From the cell containing the given text, extract its center point as (x, y) coordinate. 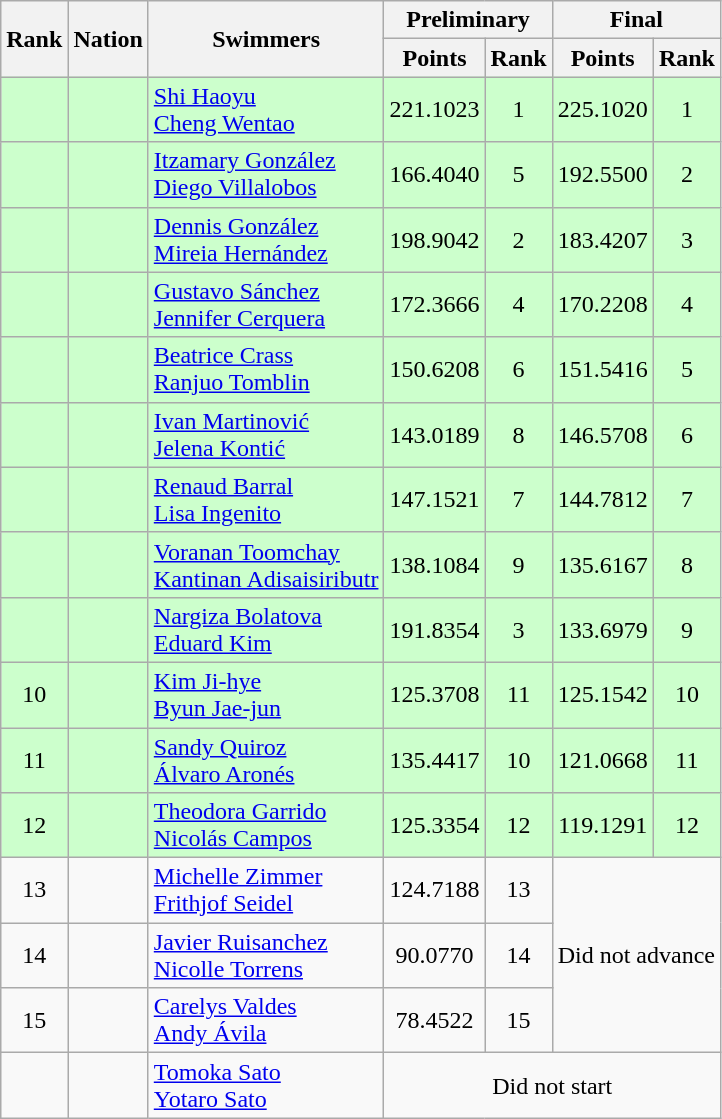
Sandy QuirozÁlvaro Aronés (266, 760)
Swimmers (266, 39)
Shi HaoyuCheng Wentao (266, 110)
119.1291 (602, 826)
133.6979 (602, 630)
191.8354 (434, 630)
172.3666 (434, 304)
Preliminary (468, 20)
Did not start (552, 1086)
Dennis GonzálezMireia Hernández (266, 240)
Did not advance (636, 956)
Nation (108, 39)
Renaud BarralLisa Ingenito (266, 500)
121.0668 (602, 760)
144.7812 (602, 500)
Gustavo SánchezJennifer Cerquera (266, 304)
143.0189 (434, 434)
135.6167 (602, 564)
183.4207 (602, 240)
Theodora GarridoNicolás Campos (266, 826)
Tomoka SatoYotaro Sato (266, 1086)
166.4040 (434, 174)
225.1020 (602, 110)
Carelys ValdesAndy Ávila (266, 1020)
Ivan MartinovićJelena Kontić (266, 434)
Javier RuisanchezNicolle Torrens (266, 956)
Kim Ji-hyeByun Jae-jun (266, 694)
125.1542 (602, 694)
Voranan ToomchayKantinan Adisaisiributr (266, 564)
221.1023 (434, 110)
192.5500 (602, 174)
Michelle ZimmerFrithjof Seidel (266, 890)
Nargiza BolatovaEduard Kim (266, 630)
125.3354 (434, 826)
135.4417 (434, 760)
147.1521 (434, 500)
170.2208 (602, 304)
146.5708 (602, 434)
151.5416 (602, 370)
Itzamary GonzálezDiego Villalobos (266, 174)
124.7188 (434, 890)
150.6208 (434, 370)
125.3708 (434, 694)
Beatrice CrassRanjuo Tomblin (266, 370)
Final (636, 20)
138.1084 (434, 564)
198.9042 (434, 240)
78.4522 (434, 1020)
90.0770 (434, 956)
